Scan for the cell matching the given text and deliver its [x, y] coordinate at center. 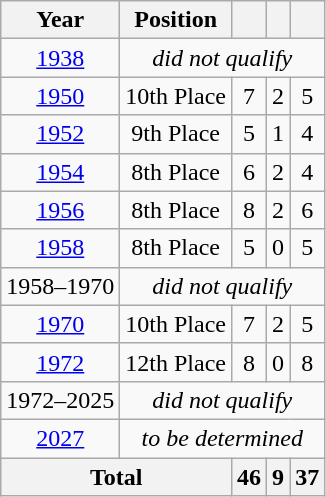
9th Place [176, 134]
to be determined [222, 438]
Total [116, 477]
Position [176, 20]
37 [308, 477]
1958–1970 [60, 286]
9 [278, 477]
1 [278, 134]
1952 [60, 134]
1950 [60, 96]
1970 [60, 324]
1954 [60, 172]
46 [250, 477]
1958 [60, 248]
1972–2025 [60, 400]
1938 [60, 58]
Year [60, 20]
2027 [60, 438]
1956 [60, 210]
12th Place [176, 362]
1972 [60, 362]
